Locate the cell with the specified text and output its [x, y] center coordinate. 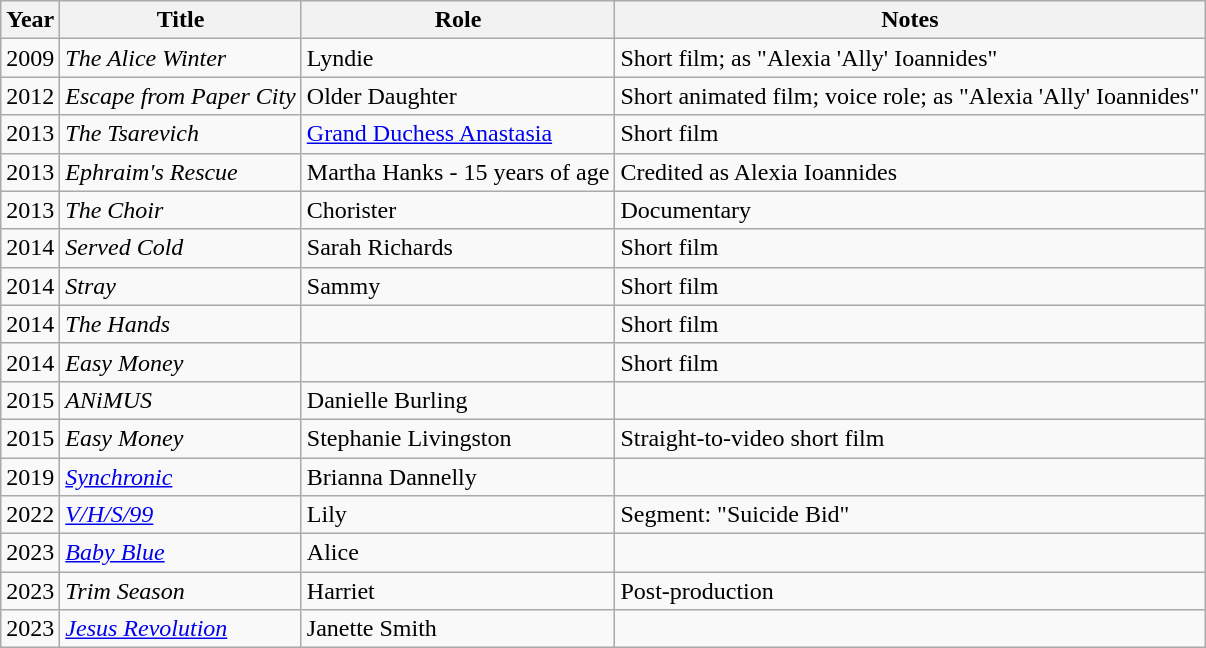
The Alice Winter [180, 58]
Sammy [458, 286]
Danielle Burling [458, 400]
2012 [30, 96]
Short animated film; voice role; as "Alexia 'Ally' Ioannides" [910, 96]
Lily [458, 515]
Brianna Dannelly [458, 477]
The Choir [180, 210]
Chorister [458, 210]
Documentary [910, 210]
Janette Smith [458, 629]
V/H/S/99 [180, 515]
Role [458, 20]
Grand Duchess Anastasia [458, 134]
ANiMUS [180, 400]
Straight-to-video short film [910, 438]
Stray [180, 286]
Baby Blue [180, 553]
Escape from Paper City [180, 96]
2022 [30, 515]
The Hands [180, 324]
Martha Hanks - 15 years of age [458, 172]
Notes [910, 20]
Segment: "Suicide Bid" [910, 515]
Short film; as "Alexia 'Ally' Ioannides" [910, 58]
Sarah Richards [458, 248]
Ephraim's Rescue [180, 172]
Synchronic [180, 477]
Alice [458, 553]
Jesus Revolution [180, 629]
The Tsarevich [180, 134]
Lyndie [458, 58]
Older Daughter [458, 96]
Served Cold [180, 248]
Year [30, 20]
Post-production [910, 591]
2009 [30, 58]
Harriet [458, 591]
Credited as Alexia Ioannides [910, 172]
2019 [30, 477]
Stephanie Livingston [458, 438]
Trim Season [180, 591]
Title [180, 20]
